Detect which cell encompasses the target text, then output its [x, y] center coordinate. 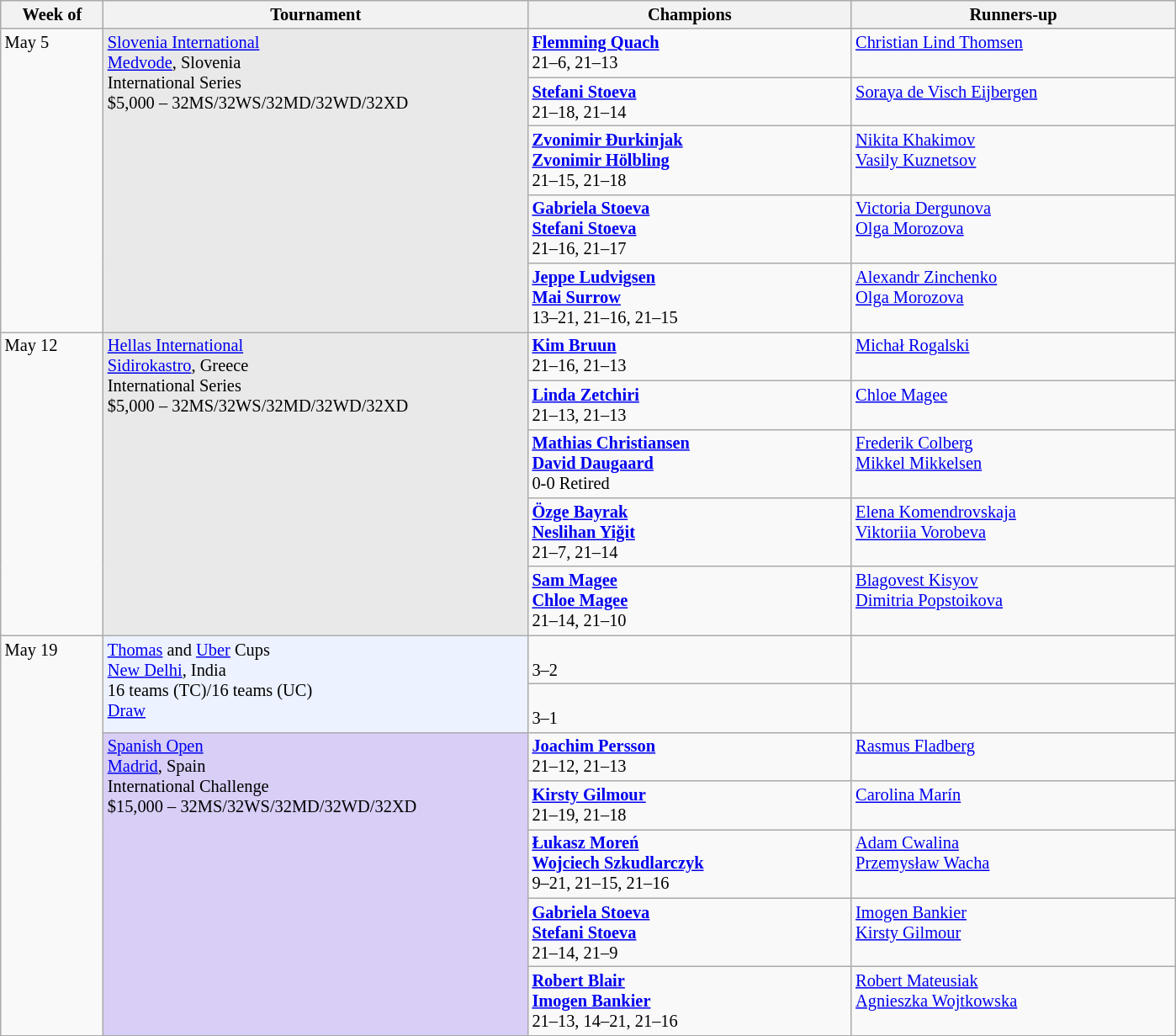
Elena Komendrovskaja Viktoriia Vorobeva [1013, 532]
Tournament [316, 14]
Alexandr Zinchenko Olga Morozova [1013, 298]
Zvonimir Đurkinjak Zvonimir Hölbling21–15, 21–18 [690, 160]
Week of [52, 14]
Soraya de Visch Eijbergen [1013, 102]
Mathias Christiansen David Daugaard0-0 Retired [690, 464]
Gabriela Stoeva Stefani Stoeva21–14, 21–9 [690, 932]
Victoria Dergunova Olga Morozova [1013, 229]
Adam Cwalina Przemysław Wacha [1013, 863]
Blagovest Kisyov Dimitria Popstoikova [1013, 601]
May 12 [52, 483]
Jeppe Ludvigsen Mai Surrow13–21, 21–16, 21–15 [690, 298]
Imogen Bankier Kirsty Gilmour [1013, 932]
Rasmus Fladberg [1013, 757]
Gabriela Stoeva Stefani Stoeva21–16, 21–17 [690, 229]
Flemming Quach21–6, 21–13 [690, 53]
Joachim Persson21–12, 21–13 [690, 757]
Frederik Colberg Mikkel Mikkelsen [1013, 464]
Nikita Khakimov Vasily Kuznetsov [1013, 160]
3–1 [690, 708]
Özge Bayrak Neslihan Yiğit21–7, 21–14 [690, 532]
Runners-up [1013, 14]
Sam Magee Chloe Magee21–14, 21–10 [690, 601]
Stefani Stoeva21–18, 21–14 [690, 102]
3–2 [690, 660]
Michał Rogalski [1013, 356]
Christian Lind Thomsen [1013, 53]
Kim Bruun21–16, 21–13 [690, 356]
May 19 [52, 836]
Kirsty Gilmour21–19, 21–18 [690, 805]
Linda Zetchiri21–13, 21–13 [690, 405]
May 5 [52, 180]
Champions [690, 14]
Robert Blair Imogen Bankier21–13, 14–21, 21–16 [690, 1001]
Łukasz Moreń Wojciech Szkudlarczyk9–21, 21–15, 21–16 [690, 863]
Carolina Marín [1013, 805]
Spanish OpenMadrid, SpainInternational Challenge$15,000 – 32MS/32WS/32MD/32WD/32XD [316, 884]
Slovenia InternationalMedvode, SloveniaInternational Series$5,000 – 32MS/32WS/32MD/32WD/32XD [316, 180]
Chloe Magee [1013, 405]
Thomas and Uber CupsNew Delhi, India16 teams (TC)/16 teams (UC)Draw [316, 683]
Robert Mateusiak Agnieszka Wojtkowska [1013, 1001]
Hellas InternationalSidirokastro, GreeceInternational Series$5,000 – 32MS/32WS/32MD/32WD/32XD [316, 483]
